Pinpoint the cell where the given text exists, returning its [x, y] midpoint coordinate. 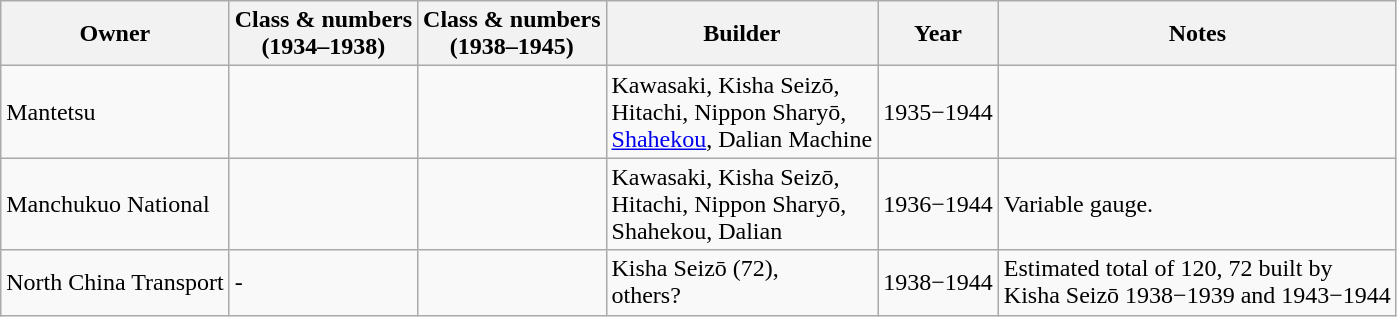
Estimated total of 120, 72 built byKisha Seizō 1938−1939 and 1943−1944 [1197, 282]
Builder [742, 34]
1936−1944 [938, 204]
1938−1944 [938, 282]
Kisha Seizō (72),others? [742, 282]
- [323, 282]
Notes [1197, 34]
Mantetsu [115, 112]
North China Transport [115, 282]
Class & numbers(1934–1938) [323, 34]
1935−1944 [938, 112]
Owner [115, 34]
Kawasaki, Kisha Seizō,Hitachi, Nippon Sharyō,Shahekou, Dalian Machine [742, 112]
Class & numbers(1938–1945) [512, 34]
Manchukuo National [115, 204]
Variable gauge. [1197, 204]
Year [938, 34]
Kawasaki, Kisha Seizō,Hitachi, Nippon Sharyō,Shahekou, Dalian [742, 204]
